Find where the given text appears and provide that cell's center as (x, y) coordinate. 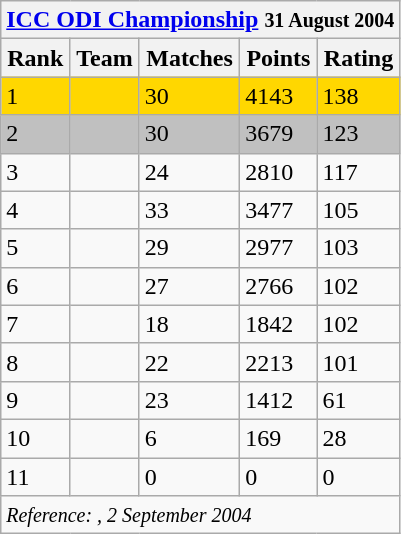
2 (36, 134)
4 (36, 210)
3477 (278, 210)
22 (190, 362)
Rating (358, 58)
27 (190, 286)
Team (104, 58)
169 (278, 438)
2213 (278, 362)
61 (358, 400)
Reference: , 2 September 2004 (200, 515)
23 (190, 400)
2766 (278, 286)
Matches (190, 58)
4143 (278, 96)
1412 (278, 400)
9 (36, 400)
3 (36, 172)
2810 (278, 172)
10 (36, 438)
103 (358, 248)
1842 (278, 324)
101 (358, 362)
105 (358, 210)
11 (36, 477)
5 (36, 248)
24 (190, 172)
138 (358, 96)
1 (36, 96)
28 (358, 438)
117 (358, 172)
33 (190, 210)
2977 (278, 248)
Rank (36, 58)
7 (36, 324)
18 (190, 324)
3679 (278, 134)
8 (36, 362)
29 (190, 248)
ICC ODI Championship 31 August 2004 (200, 20)
Points (278, 58)
123 (358, 134)
